Find where the given text appears and provide that cell's center as (x, y) coordinate. 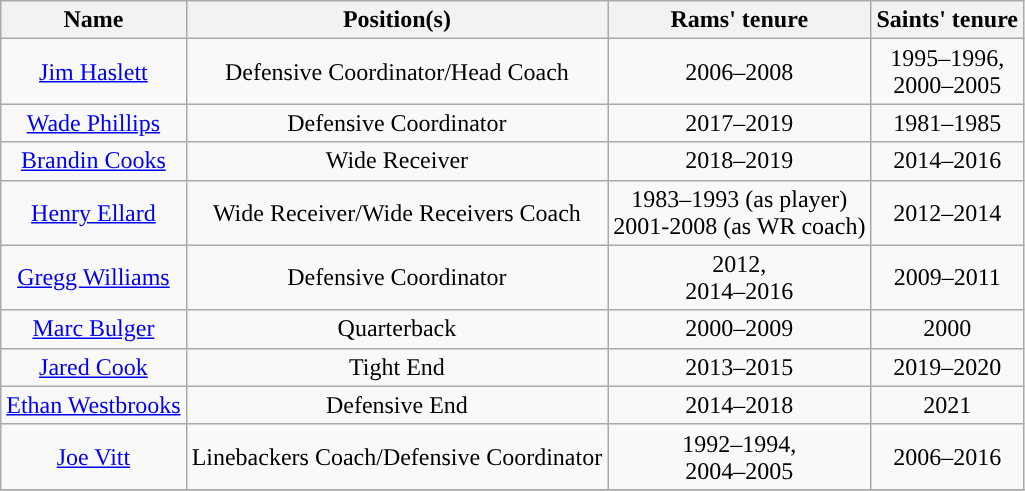
Brandin Cooks (94, 161)
2013–2015 (740, 367)
2014–2018 (740, 405)
Wide Receiver/Wide Receivers Coach (397, 212)
2017–2019 (740, 123)
Name (94, 20)
Linebackers Coach/Defensive Coordinator (397, 456)
Joe Vitt (94, 456)
1995–1996, 2000–2005 (948, 72)
Jared Cook (94, 367)
Defensive Coordinator/Head Coach (397, 72)
Gregg Williams (94, 278)
Jim Haslett (94, 72)
Henry Ellard (94, 212)
Saints' tenure (948, 20)
2000–2009 (740, 329)
1981–1985 (948, 123)
Wade Phillips (94, 123)
2000 (948, 329)
2021 (948, 405)
Rams' tenure (740, 20)
Marc Bulger (94, 329)
2012, 2014–2016 (740, 278)
2012–2014 (948, 212)
1983–1993 (as player) 2001-2008 (as WR coach) (740, 212)
1992–1994, 2004–2005 (740, 456)
2009–2011 (948, 278)
2019–2020 (948, 367)
2018–2019 (740, 161)
2006–2016 (948, 456)
Position(s) (397, 20)
2014–2016 (948, 161)
2006–2008 (740, 72)
Quarterback (397, 329)
Defensive End (397, 405)
Tight End (397, 367)
Ethan Westbrooks (94, 405)
Wide Receiver (397, 161)
